For the text-containing cell, return its midpoint in (X, Y) coordinate format. 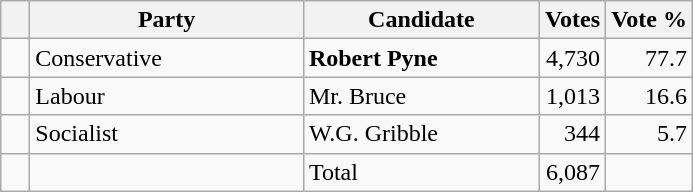
Total (421, 172)
W.G. Gribble (421, 134)
Socialist (167, 134)
Votes (572, 20)
Party (167, 20)
Labour (167, 96)
16.6 (650, 96)
1,013 (572, 96)
5.7 (650, 134)
Candidate (421, 20)
Robert Pyne (421, 58)
Conservative (167, 58)
Mr. Bruce (421, 96)
77.7 (650, 58)
344 (572, 134)
6,087 (572, 172)
4,730 (572, 58)
Vote % (650, 20)
